Provide the (x, y) coordinate of the cell's center where the given text is located.  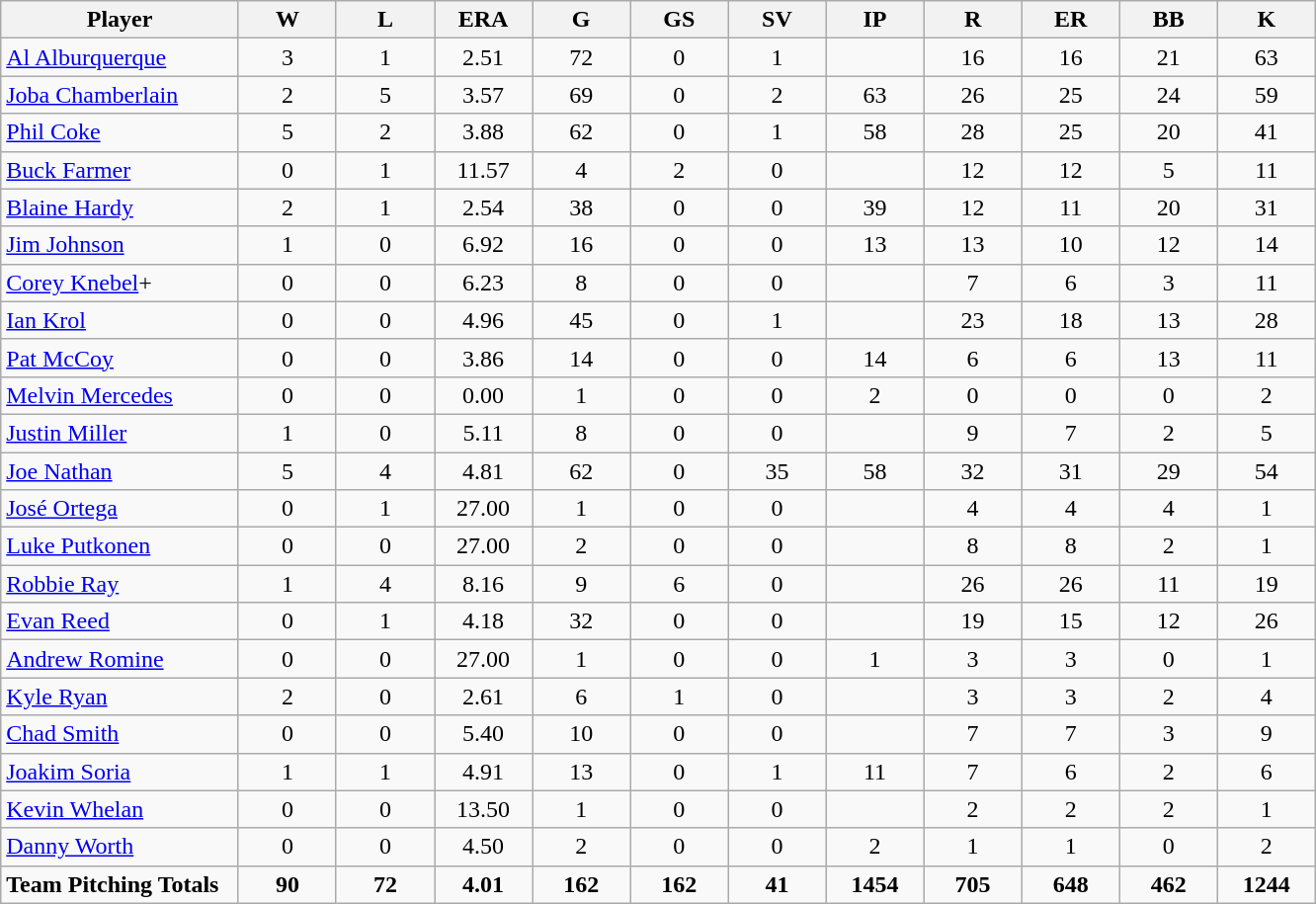
3.57 (484, 95)
69 (581, 95)
13.50 (484, 809)
Buck Farmer (121, 170)
Evan Reed (121, 621)
4.91 (484, 772)
GS (680, 20)
Player (121, 20)
15 (1071, 621)
4.50 (484, 847)
Kevin Whelan (121, 809)
59 (1267, 95)
45 (581, 320)
54 (1267, 471)
3.88 (484, 132)
21 (1168, 57)
6.92 (484, 245)
José Ortega (121, 509)
24 (1168, 95)
W (287, 20)
2.61 (484, 697)
BB (1168, 20)
Joba Chamberlain (121, 95)
4.96 (484, 320)
18 (1071, 320)
Chad Smith (121, 734)
5.11 (484, 433)
38 (581, 207)
Joe Nathan (121, 471)
Melvin Mercedes (121, 395)
ER (1071, 20)
K (1267, 20)
8.16 (484, 584)
5.40 (484, 734)
0.00 (484, 395)
Joakim Soria (121, 772)
6.23 (484, 283)
1454 (875, 884)
ERA (484, 20)
29 (1168, 471)
Andrew Romine (121, 659)
Danny Worth (121, 847)
Al Alburquerque (121, 57)
Corey Knebel+ (121, 283)
4.18 (484, 621)
2.54 (484, 207)
4.81 (484, 471)
Blaine Hardy (121, 207)
35 (777, 471)
Jim Johnson (121, 245)
Pat McCoy (121, 358)
23 (972, 320)
Luke Putkonen (121, 546)
R (972, 20)
648 (1071, 884)
39 (875, 207)
90 (287, 884)
Justin Miller (121, 433)
11.57 (484, 170)
3.86 (484, 358)
Phil Coke (121, 132)
Kyle Ryan (121, 697)
Robbie Ray (121, 584)
Ian Krol (121, 320)
1244 (1267, 884)
IP (875, 20)
705 (972, 884)
2.51 (484, 57)
SV (777, 20)
L (385, 20)
Team Pitching Totals (121, 884)
4.01 (484, 884)
G (581, 20)
462 (1168, 884)
